Capture the cell that displays the provided text and extract its [X, Y] central coordinate. 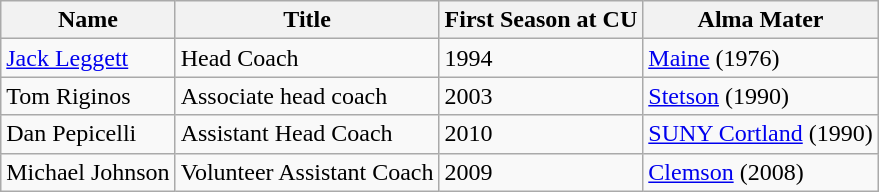
Clemson (2008) [761, 172]
Jack Leggett [88, 58]
Assistant Head Coach [307, 134]
Name [88, 20]
Associate head coach [307, 96]
Tom Riginos [88, 96]
Title [307, 20]
Volunteer Assistant Coach [307, 172]
Dan Pepicelli [88, 134]
Alma Mater [761, 20]
First Season at CU [541, 20]
Michael Johnson [88, 172]
Stetson (1990) [761, 96]
2003 [541, 96]
Head Coach [307, 58]
Maine (1976) [761, 58]
2010 [541, 134]
SUNY Cortland (1990) [761, 134]
2009 [541, 172]
1994 [541, 58]
